Find where the given text appears and provide that cell's center as (X, Y) coordinate. 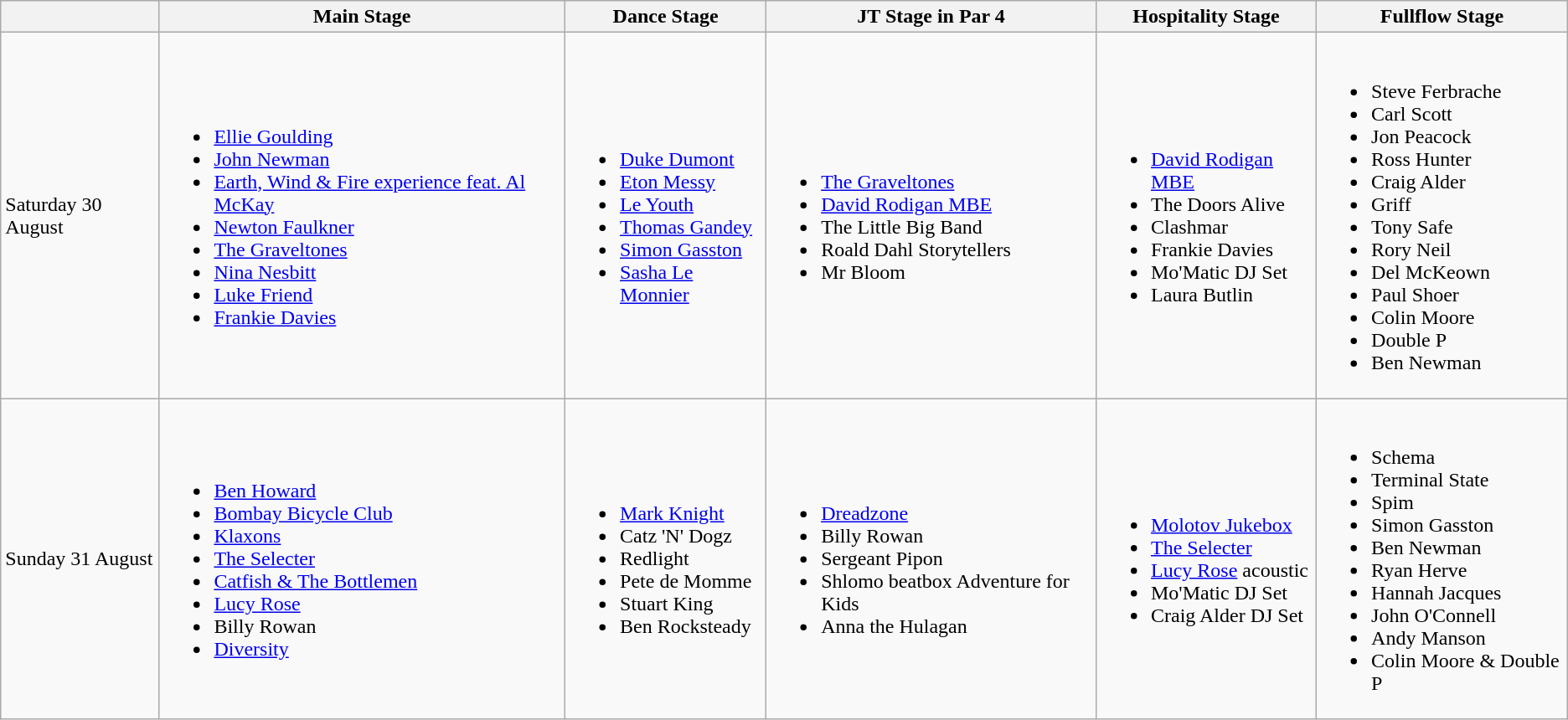
Ellie GouldingJohn NewmanEarth, Wind & Fire experience feat. Al McKayNewton FaulknerThe GraveltonesNina NesbittLuke FriendFrankie Davies (362, 216)
Molotov JukeboxThe SelecterLucy Rose acousticMo'Matic DJ SetCraig Alder DJ Set (1206, 559)
Ben HowardBombay Bicycle ClubKlaxonsThe SelecterCatfish & The BottlemenLucy RoseBilly RowanDiversity (362, 559)
DreadzoneBilly RowanSergeant PiponShlomo beatbox Adventure for KidsAnna the Hulagan (931, 559)
Fullflow Stage (1442, 17)
Hospitality Stage (1206, 17)
Saturday 30 August (80, 216)
Mark KnightCatz 'N' DogzRedlightPete de MommeStuart KingBen Rocksteady (666, 559)
Dance Stage (666, 17)
The GraveltonesDavid Rodigan MBEThe Little Big BandRoald Dahl StorytellersMr Bloom (931, 216)
SchemaTerminal StateSpimSimon GasstonBen NewmanRyan HerveHannah JacquesJohn O'ConnellAndy MansonColin Moore & Double P (1442, 559)
Duke DumontEton MessyLe YouthThomas GandeySimon GasstonSasha Le Monnier (666, 216)
Main Stage (362, 17)
David Rodigan MBEThe Doors AliveClashmarFrankie DaviesMo'Matic DJ SetLaura Butlin (1206, 216)
JT Stage in Par 4 (931, 17)
Sunday 31 August (80, 559)
Steve FerbracheCarl ScottJon PeacockRoss HunterCraig AlderGriffTony SafeRory NeilDel McKeownPaul ShoerColin MooreDouble PBen Newman (1442, 216)
